Determine the (X, Y) coordinate at the center of the cell enclosing the given text.  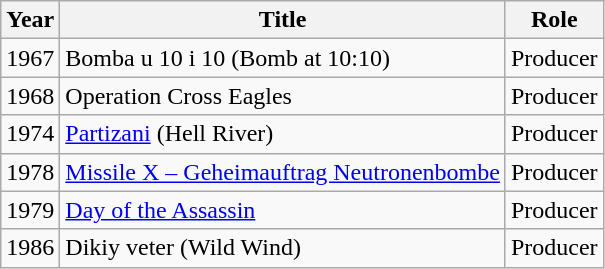
1974 (30, 134)
Operation Cross Eagles (283, 96)
Missile X – Geheimauftrag Neutronenbombe (283, 172)
Bomba u 10 i 10 (Bomb at 10:10) (283, 58)
Role (554, 20)
1979 (30, 210)
1978 (30, 172)
Year (30, 20)
Dikiy veter (Wild Wind) (283, 248)
1986 (30, 248)
Day of the Assassin (283, 210)
1968 (30, 96)
Title (283, 20)
1967 (30, 58)
Partizani (Hell River) (283, 134)
